Detect which cell encompasses the target text, then output its [x, y] center coordinate. 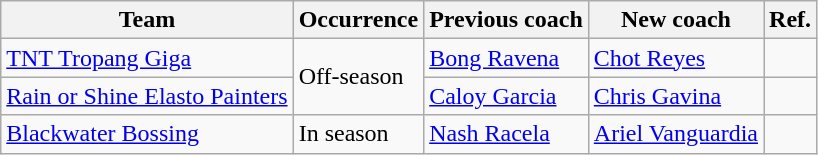
New coach [676, 20]
In season [358, 134]
Previous coach [506, 20]
Team [147, 20]
Chris Gavina [676, 96]
Nash Racela [506, 134]
Chot Reyes [676, 58]
Ariel Vanguardia [676, 134]
Bong Ravena [506, 58]
Off-season [358, 77]
TNT Tropang Giga [147, 58]
Occurrence [358, 20]
Blackwater Bossing [147, 134]
Rain or Shine Elasto Painters [147, 96]
Ref. [790, 20]
Caloy Garcia [506, 96]
